Pinpoint the cell where the given text exists, returning its [x, y] midpoint coordinate. 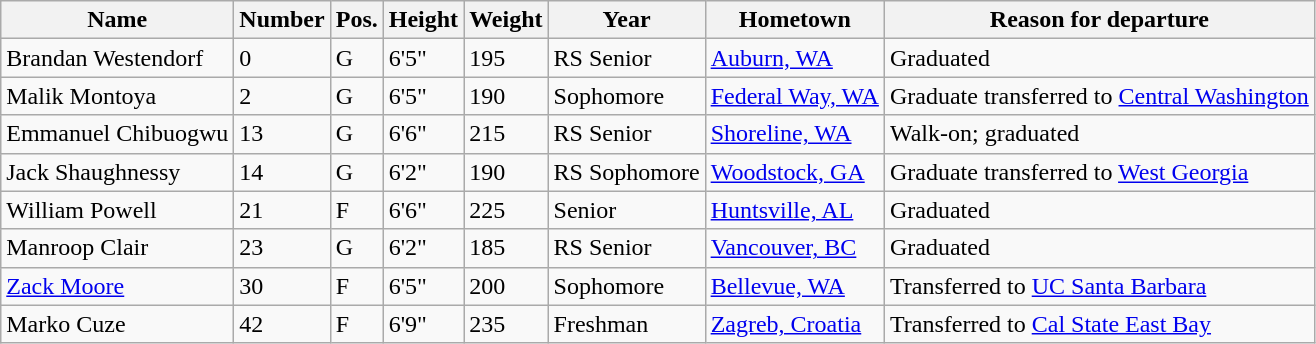
Woodstock, GA [794, 172]
13 [282, 134]
Name [118, 20]
195 [506, 58]
Emmanuel Chibuogwu [118, 134]
30 [282, 286]
6'9" [423, 324]
Shoreline, WA [794, 134]
Hometown [794, 20]
2 [282, 96]
Height [423, 20]
215 [506, 134]
Huntsville, AL [794, 210]
200 [506, 286]
185 [506, 248]
Zack Moore [118, 286]
Graduate transferred to Central Washington [1099, 96]
42 [282, 324]
Marko Cuze [118, 324]
Pos. [356, 20]
Zagreb, Croatia [794, 324]
Number [282, 20]
Malik Montoya [118, 96]
Jack Shaughnessy [118, 172]
Auburn, WA [794, 58]
Graduate transferred to West Georgia [1099, 172]
0 [282, 58]
21 [282, 210]
William Powell [118, 210]
235 [506, 324]
225 [506, 210]
Federal Way, WA [794, 96]
Brandan Westendorf [118, 58]
Walk-on; graduated [1099, 134]
Transferred to Cal State East Bay [1099, 324]
RS Sophomore [626, 172]
Reason for departure [1099, 20]
Manroop Clair [118, 248]
23 [282, 248]
Year [626, 20]
Bellevue, WA [794, 286]
14 [282, 172]
Vancouver, BC [794, 248]
Transferred to UC Santa Barbara [1099, 286]
Weight [506, 20]
Freshman [626, 324]
Senior [626, 210]
